Identify which cell holds the provided text, then report its (X, Y) central coordinate. 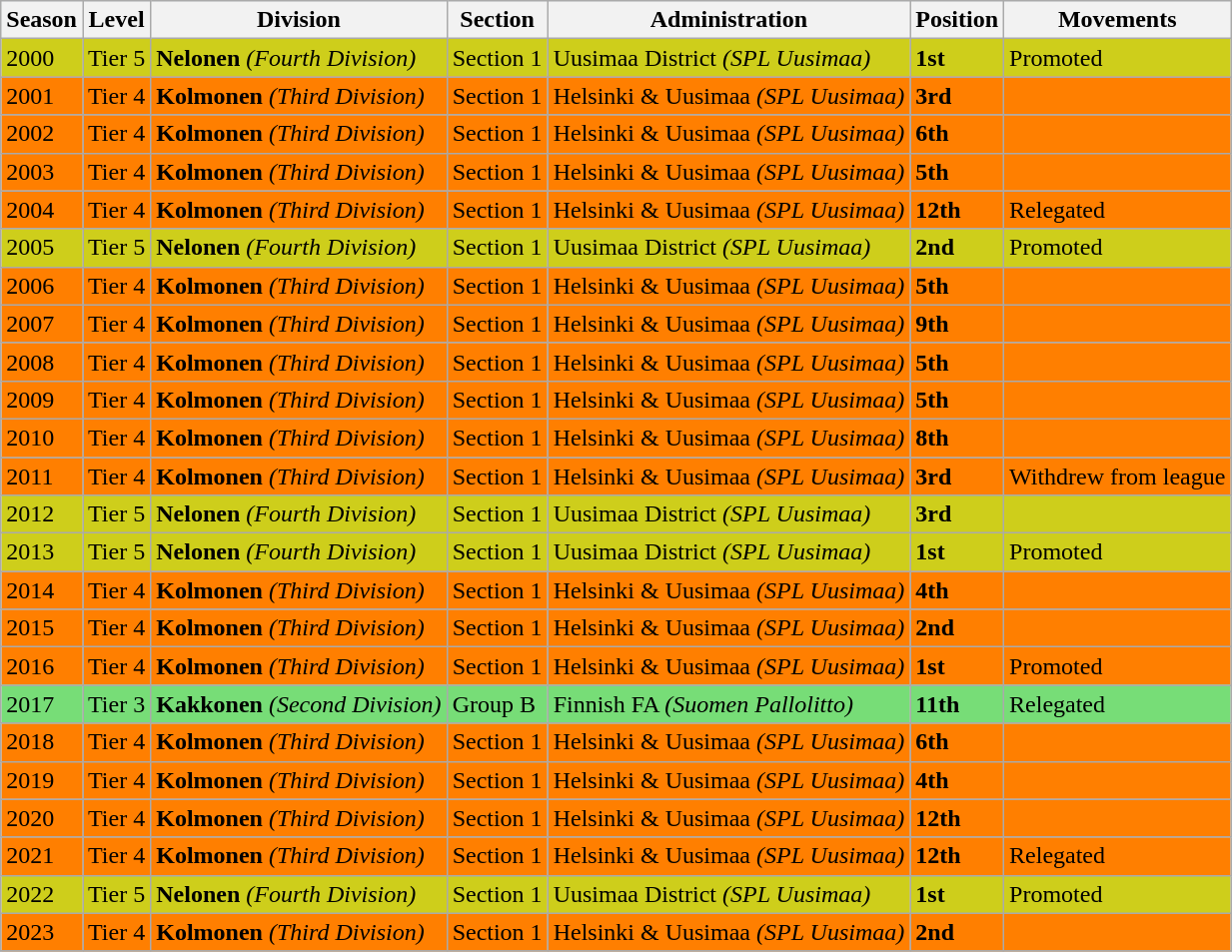
Section (498, 20)
2005 (42, 248)
Kakkonen (Second Division) (299, 704)
2017 (42, 704)
2002 (42, 134)
2008 (42, 362)
Movements (1117, 20)
Season (42, 20)
11th (957, 704)
Administration (729, 20)
2016 (42, 666)
2004 (42, 210)
2013 (42, 552)
2020 (42, 818)
2010 (42, 438)
Finnish FA (Suomen Pallolitto) (729, 704)
2018 (42, 742)
Division (299, 20)
9th (957, 324)
2011 (42, 476)
Position (957, 20)
2009 (42, 400)
2014 (42, 590)
2023 (42, 932)
Withdrew from league (1117, 476)
2003 (42, 172)
2001 (42, 96)
2021 (42, 856)
2012 (42, 514)
2007 (42, 324)
2000 (42, 58)
Tier 3 (116, 704)
2006 (42, 286)
2019 (42, 780)
2015 (42, 628)
Group B (498, 704)
2022 (42, 894)
Level (116, 20)
8th (957, 438)
